Extract the (X, Y) coordinate from the center of the cell holding the provided text.  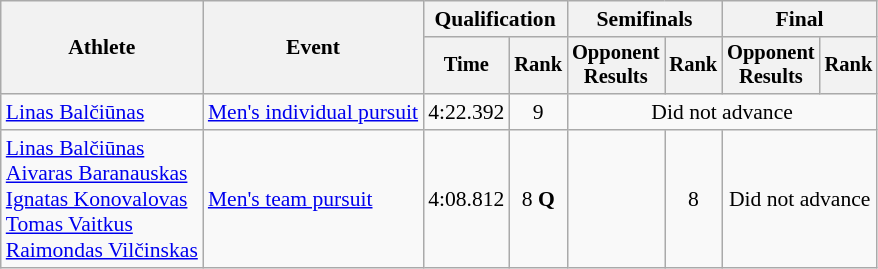
Final (800, 19)
9 (538, 112)
Time (466, 66)
8 Q (538, 199)
4:22.392 (466, 112)
Linas BalčiūnasAivaras BaranauskasIgnatas KonovalovasTomas VaitkusRaimondas Vilčinskas (102, 199)
8 (693, 199)
Athlete (102, 48)
Men's individual pursuit (313, 112)
Linas Balčiūnas (102, 112)
Semifinals (644, 19)
Men's team pursuit (313, 199)
Event (313, 48)
Qualification (495, 19)
4:08.812 (466, 199)
